Return (X, Y) of the center of cell containing provided text 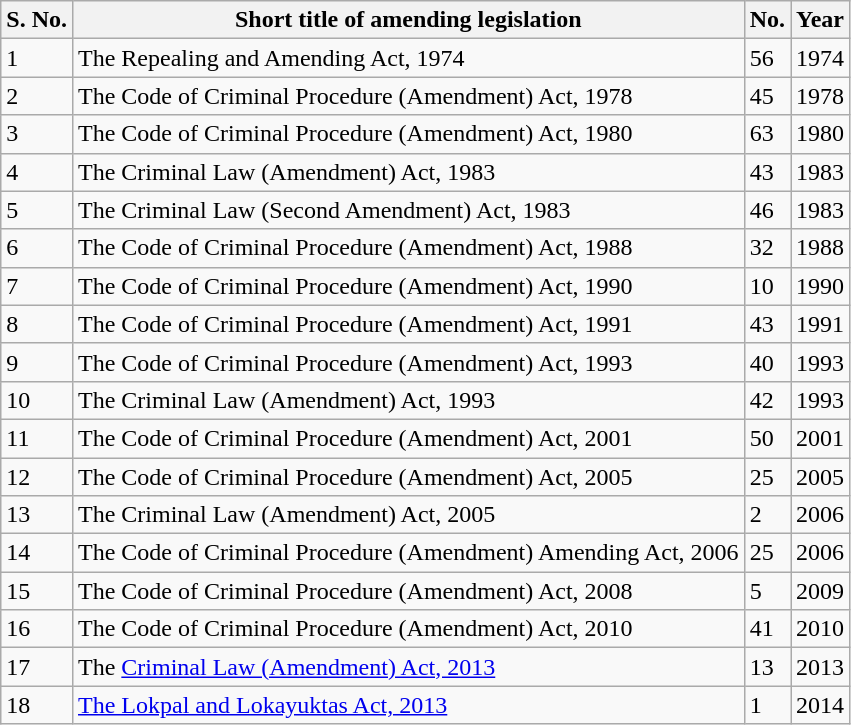
4 (37, 172)
The Code of Criminal Procedure (Amendment) Act, 1990 (408, 286)
45 (767, 96)
50 (767, 438)
The Repealing and Amending Act, 1974 (408, 58)
The Criminal Law (Amendment) Act, 2005 (408, 515)
8 (37, 324)
63 (767, 134)
1974 (820, 58)
1980 (820, 134)
2009 (820, 591)
The Lokpal and Lokayuktas Act, 2013 (408, 705)
The Code of Criminal Procedure (Amendment) Act, 2010 (408, 629)
2010 (820, 629)
46 (767, 210)
18 (37, 705)
The Code of Criminal Procedure (Amendment) Act, 2008 (408, 591)
42 (767, 400)
6 (37, 248)
15 (37, 591)
The Code of Criminal Procedure (Amendment) Act, 2001 (408, 438)
40 (767, 362)
The Code of Criminal Procedure (Amendment) Act, 1993 (408, 362)
17 (37, 667)
7 (37, 286)
16 (37, 629)
The Code of Criminal Procedure (Amendment) Act, 2005 (408, 477)
32 (767, 248)
1978 (820, 96)
S. No. (37, 20)
The Criminal Law (Amendment) Act, 1983 (408, 172)
The Criminal Law (Amendment) Act, 1993 (408, 400)
The Criminal Law (Second Amendment) Act, 1983 (408, 210)
1988 (820, 248)
41 (767, 629)
The Criminal Law (Amendment) Act, 2013 (408, 667)
11 (37, 438)
The Code of Criminal Procedure (Amendment) Act, 1988 (408, 248)
1991 (820, 324)
14 (37, 553)
Year (820, 20)
56 (767, 58)
3 (37, 134)
Short title of amending legislation (408, 20)
The Code of Criminal Procedure (Amendment) Act, 1991 (408, 324)
2005 (820, 477)
The Code of Criminal Procedure (Amendment) Act, 1980 (408, 134)
The Code of Criminal Procedure (Amendment) Act, 1978 (408, 96)
No. (767, 20)
1990 (820, 286)
2001 (820, 438)
2014 (820, 705)
2013 (820, 667)
The Code of Criminal Procedure (Amendment) Amending Act, 2006 (408, 553)
9 (37, 362)
12 (37, 477)
